Return [x, y] of the center of cell containing provided text 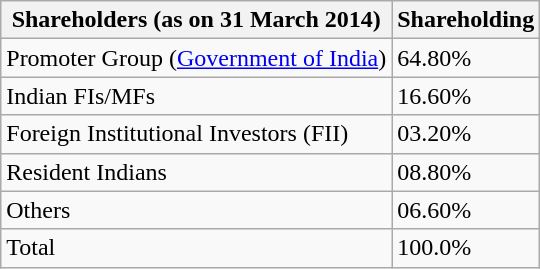
Resident Indians [196, 172]
Others [196, 210]
100.0% [466, 248]
06.60% [466, 210]
03.20% [466, 134]
Shareholders (as on 31 March 2014) [196, 20]
Shareholding [466, 20]
Indian FIs/MFs [196, 96]
08.80% [466, 172]
64.80% [466, 58]
16.60% [466, 96]
Foreign Institutional Investors (FII) [196, 134]
Total [196, 248]
Promoter Group (Government of India) [196, 58]
